Pinpoint the cell where the given text exists, returning its (X, Y) midpoint coordinate. 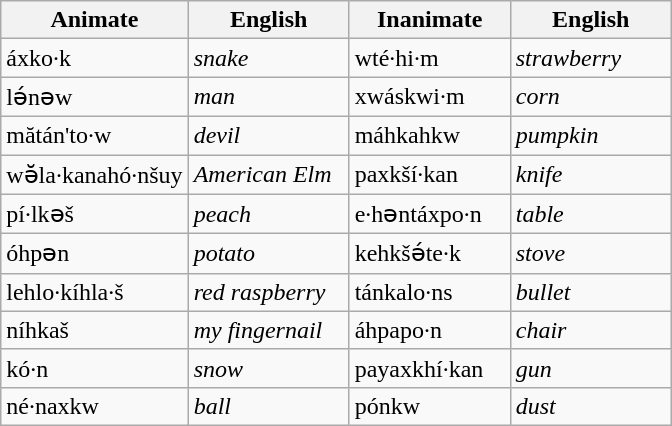
kehkšə́te·k (430, 254)
chair (590, 330)
man (268, 97)
áhpapo·n (430, 330)
devil (268, 135)
tánkalo·ns (430, 292)
máhkahkw (430, 135)
pónkw (430, 406)
paxkší·kan (430, 174)
potato (268, 254)
payaxkhí·kan (430, 368)
Animate (94, 20)
lə́nəw (94, 97)
table (590, 214)
pumpkin (590, 135)
né·naxkw (94, 406)
óhpən (94, 254)
pí·lkəš (94, 214)
Inanimate (430, 20)
ball (268, 406)
e·həntáxpo·n (430, 214)
corn (590, 97)
strawberry (590, 58)
peach (268, 214)
knife (590, 174)
lehlo·kíhla·š (94, 292)
bullet (590, 292)
níhkaš (94, 330)
wté·hi·m (430, 58)
gun (590, 368)
dust (590, 406)
snow (268, 368)
my fingernail (268, 330)
mătán'to·w (94, 135)
snake (268, 58)
xwáskwi·m (430, 97)
áxko·k (94, 58)
red raspberry (268, 292)
wə̆la·kanahó·nšuy (94, 174)
kó·n (94, 368)
stove (590, 254)
American Elm (268, 174)
